Identify which cell holds the provided text, then report its [x, y] central coordinate. 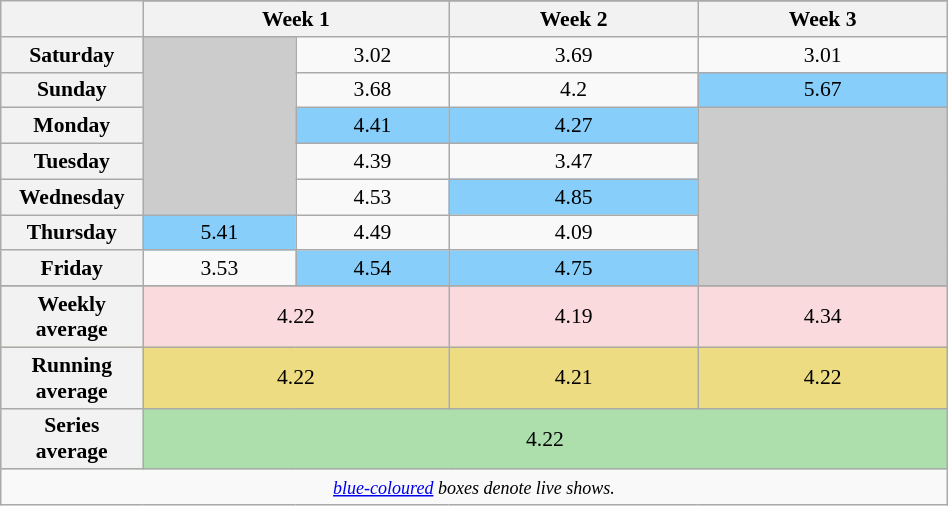
4.21 [574, 378]
4.85 [574, 197]
Saturday [72, 55]
4.54 [372, 269]
4.09 [574, 233]
Monday [72, 126]
4.49 [372, 233]
3.47 [574, 162]
3.01 [822, 55]
4.19 [574, 316]
3.53 [220, 269]
Tuesday [72, 162]
5.67 [822, 90]
Running average [72, 378]
Week 1 [296, 19]
5.41 [220, 233]
Series average [72, 438]
3.68 [372, 90]
4.75 [574, 269]
Week 3 [822, 19]
Sunday [72, 90]
3.02 [372, 55]
4.2 [574, 90]
Week 2 [574, 19]
blue-coloured boxes denote live shows. [474, 488]
4.27 [574, 126]
3.69 [574, 55]
Weekly average [72, 316]
4.34 [822, 316]
4.41 [372, 126]
Thursday [72, 233]
4.39 [372, 162]
Friday [72, 269]
Wednesday [72, 197]
4.53 [372, 197]
